Return [x, y] of the center of cell containing provided text 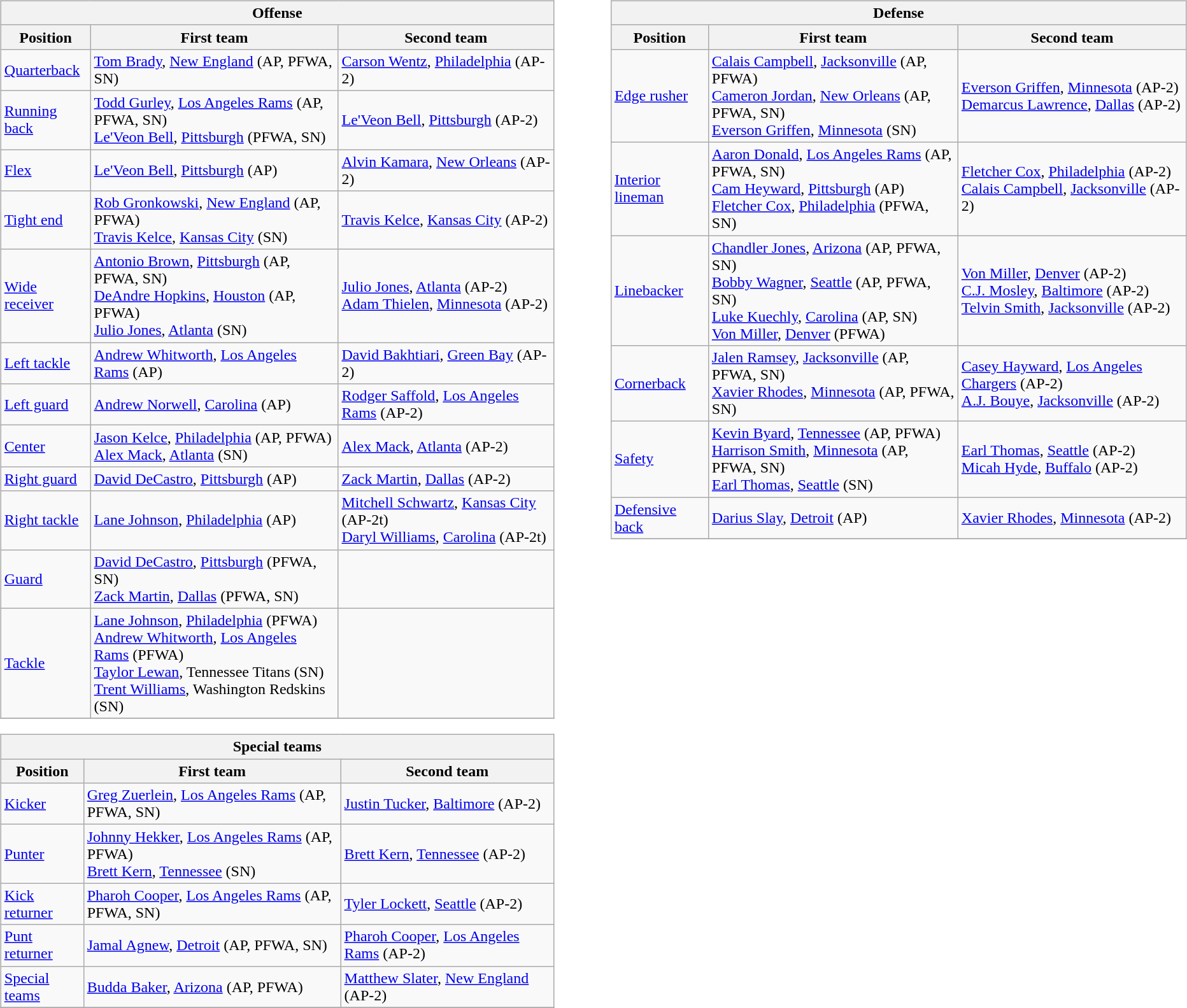
Right tackle [46, 520]
Left guard [46, 405]
Antonio Brown, Pittsburgh (AP, PFWA, SN)DeAndre Hopkins, Houston (AP, PFWA)Julio Jones, Atlanta (SN) [214, 296]
Johnny Hekker, Los Angeles Rams (AP, PFWA)Brett Kern, Tennessee (SN) [212, 854]
Casey Hayward, Los Angeles Chargers (AP-2)A.J. Bouye, Jacksonville (AP-2) [1072, 383]
Defense [898, 13]
Running back [46, 120]
Tyler Lockett, Seattle (AP-2) [447, 904]
Jalen Ramsey, Jacksonville (AP, PFWA, SN)Xavier Rhodes, Minnesota (AP, PFWA, SN) [833, 383]
Interior lineman [660, 188]
Punt returner [42, 945]
David DeCastro, Pittsburgh (AP) [214, 479]
Right guard [46, 479]
Aaron Donald, Los Angeles Rams (AP, PFWA, SN)Cam Heyward, Pittsburgh (AP)Fletcher Cox, Philadelphia (PFWA, SN) [833, 188]
Wide receiver [46, 296]
Alex Mack, Atlanta (AP-2) [446, 446]
Linebacker [660, 290]
Chandler Jones, Arizona (AP, PFWA, SN)Bobby Wagner, Seattle (AP, PFWA, SN)Luke Kuechly, Carolina (AP, SN)Von Miller, Denver (PFWA) [833, 290]
David Bakhtiari, Green Bay (AP-2) [446, 363]
Zack Martin, Dallas (AP-2) [446, 479]
Brett Kern, Tennessee (AP-2) [447, 854]
Carson Wentz, Philadelphia (AP-2) [446, 70]
Travis Kelce, Kansas City (AP-2) [446, 220]
Matthew Slater, New England (AP-2) [447, 987]
Mitchell Schwartz, Kansas City (AP-2t)Daryl Williams, Carolina (AP-2t) [446, 520]
Darius Slay, Detroit (AP) [833, 518]
Jamal Agnew, Detroit (AP, PFWA, SN) [212, 945]
Von Miller, Denver (AP-2)C.J. Mosley, Baltimore (AP-2)Telvin Smith, Jacksonville (AP-2) [1072, 290]
Andrew Norwell, Carolina (AP) [214, 405]
Center [46, 446]
Alvin Kamara, New Orleans (AP-2) [446, 169]
Safety [660, 460]
Xavier Rhodes, Minnesota (AP-2) [1072, 518]
Justin Tucker, Baltimore (AP-2) [447, 804]
Left tackle [46, 363]
Kevin Byard, Tennessee (AP, PFWA)Harrison Smith, Minnesota (AP, PFWA, SN)Earl Thomas, Seattle (SN) [833, 460]
Greg Zuerlein, Los Angeles Rams (AP, PFWA, SN) [212, 804]
Punter [42, 854]
David DeCastro, Pittsburgh (PFWA, SN)Zack Martin, Dallas (PFWA, SN) [214, 579]
Fletcher Cox, Philadelphia (AP-2)Calais Campbell, Jacksonville (AP-2) [1072, 188]
Everson Griffen, Minnesota (AP-2)Demarcus Lawrence, Dallas (AP-2) [1072, 96]
Tackle [46, 664]
Rodger Saffold, Los Angeles Rams (AP-2) [446, 405]
Guard [46, 579]
Kicker [42, 804]
Tom Brady, New England (AP, PFWA, SN) [214, 70]
Cornerback [660, 383]
Lane Johnson, Philadelphia (AP) [214, 520]
Pharoh Cooper, Los Angeles Rams (AP, PFWA, SN) [212, 904]
Earl Thomas, Seattle (AP-2)Micah Hyde, Buffalo (AP-2) [1072, 460]
Jason Kelce, Philadelphia (AP, PFWA)Alex Mack, Atlanta (SN) [214, 446]
Todd Gurley, Los Angeles Rams (AP, PFWA, SN)Le'Veon Bell, Pittsburgh (PFWA, SN) [214, 120]
Andrew Whitworth, Los Angeles Rams (AP) [214, 363]
Budda Baker, Arizona (AP, PFWA) [212, 987]
Kick returner [42, 904]
Tight end [46, 220]
Rob Gronkowski, New England (AP, PFWA)Travis Kelce, Kansas City (SN) [214, 220]
Pharoh Cooper, Los Angeles Rams (AP-2) [447, 945]
Calais Campbell, Jacksonville (AP, PFWA)Cameron Jordan, New Orleans (AP, PFWA, SN)Everson Griffen, Minnesota (SN) [833, 96]
Edge rusher [660, 96]
Flex [46, 169]
Defensive back [660, 518]
Offense [277, 13]
Le'Veon Bell, Pittsburgh (AP) [214, 169]
Quarterback [46, 70]
Le'Veon Bell, Pittsburgh (AP-2) [446, 120]
Julio Jones, Atlanta (AP-2)Adam Thielen, Minnesota (AP-2) [446, 296]
